Extract the [x, y] coordinate from the center of the cell holding the provided text.  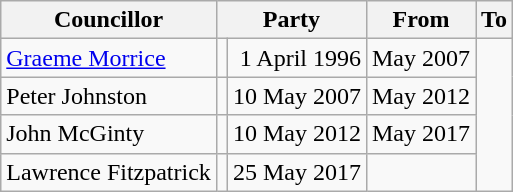
John McGinty [109, 134]
1 April 1996 [296, 58]
25 May 2017 [296, 172]
To [494, 20]
10 May 2012 [296, 134]
Graeme Morrice [109, 58]
Lawrence Fitzpatrick [109, 172]
May 2012 [420, 96]
Councillor [109, 20]
May 2007 [420, 58]
From [420, 20]
Peter Johnston [109, 96]
10 May 2007 [296, 96]
Party [291, 20]
May 2017 [420, 134]
